Find where the given text appears and provide that cell's center as (X, Y) coordinate. 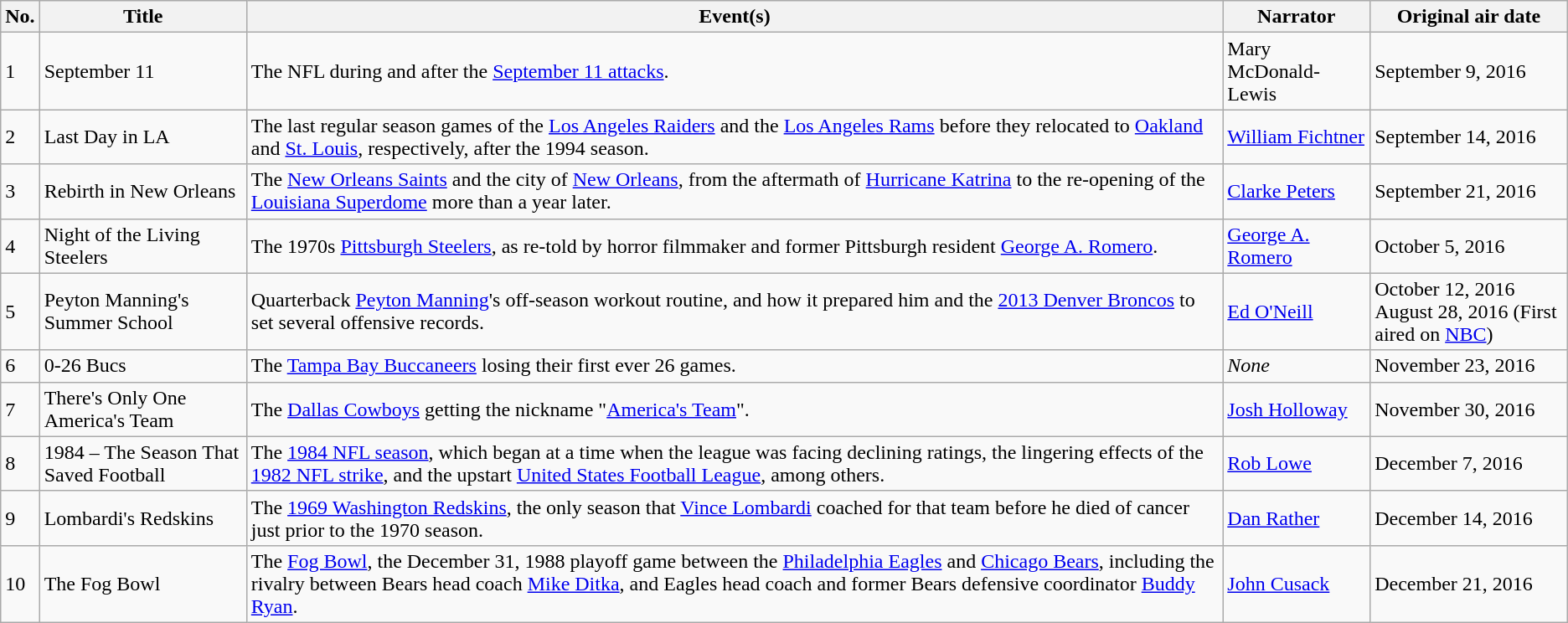
George A. Romero (1297, 246)
4 (20, 246)
The 1969 Washington Redskins, the only season that Vince Lombardi coached for that team before he died of cancer just prior to the 1970 season. (735, 517)
3 (20, 191)
2 (20, 137)
The Fog Bowl (142, 584)
Ed O'Neill (1297, 311)
October 5, 2016 (1469, 246)
John Cusack (1297, 584)
December 7, 2016 (1469, 464)
Josh Holloway (1297, 409)
Title (142, 17)
The NFL during and after the September 11 attacks. (735, 71)
Clarke Peters (1297, 191)
Lombardi's Redskins (142, 517)
8 (20, 464)
Quarterback Peyton Manning's off-season workout routine, and how it prepared him and the 2013 Denver Broncos to set several offensive records. (735, 311)
None (1297, 366)
Last Day in LA (142, 137)
Mary McDonald-Lewis (1297, 71)
October 12, 2016August 28, 2016 (First aired on NBC) (1469, 311)
10 (20, 584)
9 (20, 517)
Rebirth in New Orleans (142, 191)
December 14, 2016 (1469, 517)
Original air date (1469, 17)
The Dallas Cowboys getting the nickname "America's Team". (735, 409)
September 21, 2016 (1469, 191)
September 11 (142, 71)
Dan Rather (1297, 517)
There's Only One America's Team (142, 409)
The 1970s Pittsburgh Steelers, as re-told by horror filmmaker and former Pittsburgh resident George A. Romero. (735, 246)
7 (20, 409)
December 21, 2016 (1469, 584)
1984 – The Season That Saved Football (142, 464)
No. (20, 17)
September 14, 2016 (1469, 137)
September 9, 2016 (1469, 71)
Peyton Manning's Summer School (142, 311)
Event(s) (735, 17)
5 (20, 311)
Night of the Living Steelers (142, 246)
The Tampa Bay Buccaneers losing their first ever 26 games. (735, 366)
Rob Lowe (1297, 464)
November 23, 2016 (1469, 366)
0-26 Bucs (142, 366)
6 (20, 366)
1 (20, 71)
November 30, 2016 (1469, 409)
Narrator (1297, 17)
William Fichtner (1297, 137)
